Return the [X, Y] coordinate for the center point of the cell that contains the specified text.  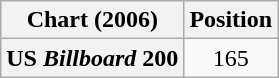
Chart (2006) [92, 20]
165 [231, 58]
Position [231, 20]
US Billboard 200 [92, 58]
